Find where the given text appears and provide that cell's center as (X, Y) coordinate. 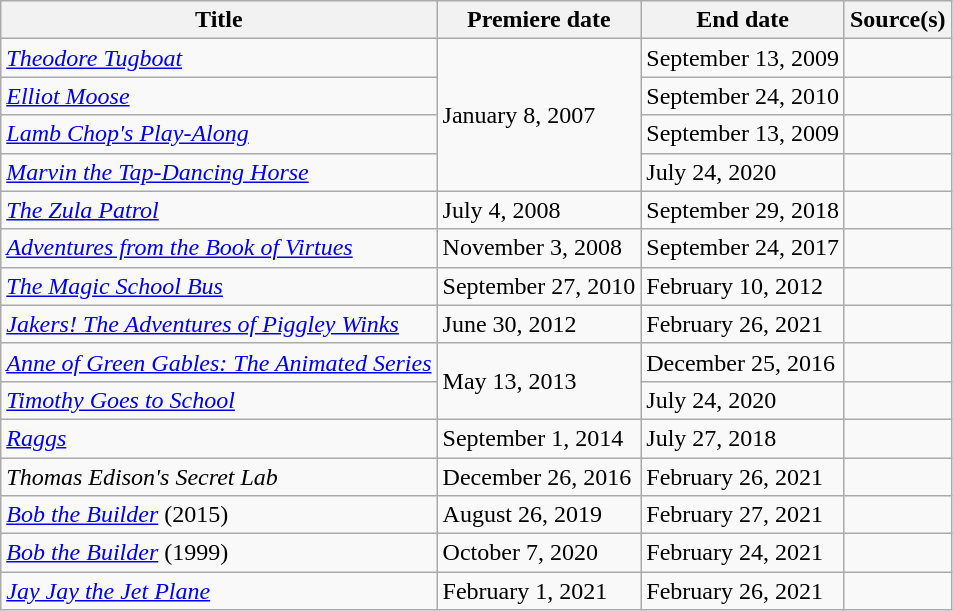
End date (743, 20)
Elliot Moose (219, 96)
September 1, 2014 (539, 438)
January 8, 2007 (539, 115)
September 29, 2018 (743, 210)
December 25, 2016 (743, 362)
Marvin the Tap-Dancing Horse (219, 172)
The Magic School Bus (219, 286)
September 24, 2010 (743, 96)
June 30, 2012 (539, 324)
Jakers! The Adventures of Piggley Winks (219, 324)
February 10, 2012 (743, 286)
Anne of Green Gables: The Animated Series (219, 362)
Timothy Goes to School (219, 400)
September 24, 2017 (743, 248)
February 24, 2021 (743, 553)
Title (219, 20)
Lamb Chop's Play-Along (219, 134)
Bob the Builder (2015) (219, 515)
Raggs (219, 438)
September 27, 2010 (539, 286)
November 3, 2008 (539, 248)
Thomas Edison's Secret Lab (219, 477)
December 26, 2016 (539, 477)
Adventures from the Book of Virtues (219, 248)
Jay Jay the Jet Plane (219, 591)
The Zula Patrol (219, 210)
Premiere date (539, 20)
February 1, 2021 (539, 591)
February 27, 2021 (743, 515)
May 13, 2013 (539, 381)
Theodore Tugboat (219, 58)
Bob the Builder (1999) (219, 553)
August 26, 2019 (539, 515)
Source(s) (898, 20)
October 7, 2020 (539, 553)
July 27, 2018 (743, 438)
July 4, 2008 (539, 210)
